For the text-containing cell, return its midpoint in (x, y) coordinate format. 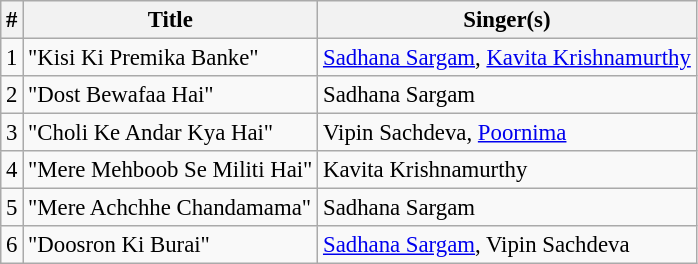
3 (12, 133)
"Kisi Ki Premika Banke" (170, 58)
2 (12, 95)
1 (12, 58)
# (12, 20)
"Mere Mehboob Se Militi Hai" (170, 170)
Singer(s) (507, 20)
5 (12, 208)
"Mere Achchhe Chandamama" (170, 208)
Sadhana Sargam, Vipin Sachdeva (507, 245)
6 (12, 245)
Sadhana Sargam, Kavita Krishnamurthy (507, 58)
4 (12, 170)
"Dost Bewafaa Hai" (170, 95)
Kavita Krishnamurthy (507, 170)
Title (170, 20)
"Choli Ke Andar Kya Hai" (170, 133)
"Doosron Ki Burai" (170, 245)
Vipin Sachdeva, Poornima (507, 133)
